Provide the [X, Y] coordinate of the cell's center where the given text is located.  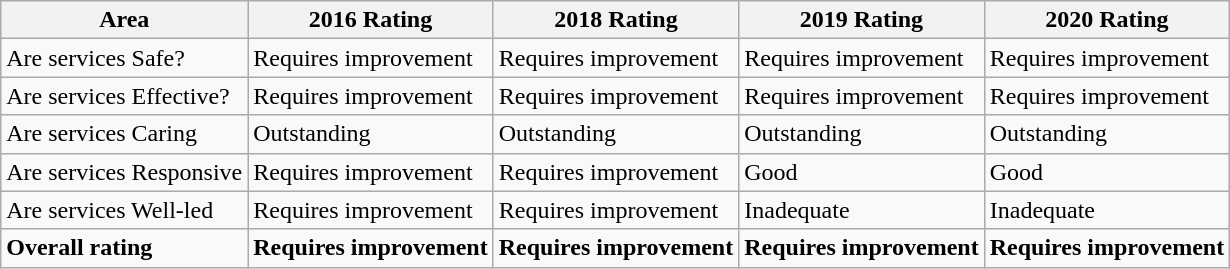
Overall rating [124, 248]
2016 Rating [370, 20]
Are services Caring [124, 134]
Are services Responsive [124, 172]
Are services Well-led [124, 210]
2018 Rating [616, 20]
2019 Rating [862, 20]
Are services Effective? [124, 96]
Area [124, 20]
2020 Rating [1106, 20]
Are services Safe? [124, 58]
